Find where the given text appears and provide that cell's center as (x, y) coordinate. 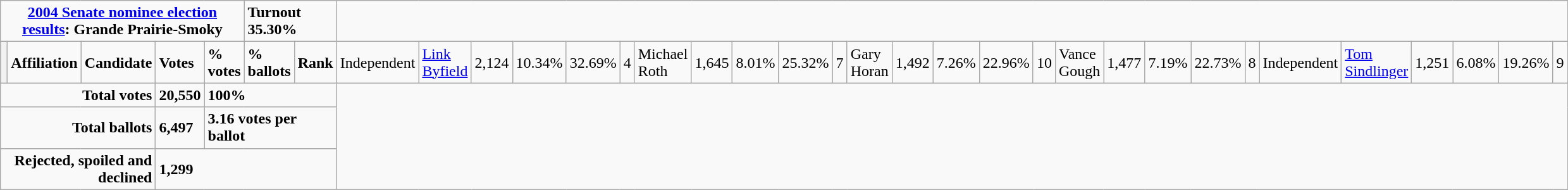
7.19% (1168, 62)
20,550 (180, 95)
4 (627, 62)
32.69% (593, 62)
8 (1252, 62)
Rejected, spoiled and declined (78, 168)
2004 Senate nominee election results: Grande Prairie-Smoky (123, 22)
Link Byfield (445, 62)
1,477 (1125, 62)
6.08% (1476, 62)
6,497 (180, 128)
100% (271, 95)
1,251 (1432, 62)
3.16 votes per ballot (271, 128)
Total votes (78, 95)
9 (1560, 62)
2,124 (492, 62)
% ballots (269, 62)
19.26% (1526, 62)
1,645 (712, 62)
10 (1044, 62)
7.26% (956, 62)
Turnout 35.30% (290, 22)
Tom Sindlinger (1376, 62)
% votes (224, 62)
Rank (315, 62)
Candidate (118, 62)
1,492 (912, 62)
Michael Roth (663, 62)
Affiliation (44, 62)
Total ballots (78, 128)
25.32% (806, 62)
10.34% (539, 62)
8.01% (755, 62)
22.73% (1218, 62)
Gary Horan (869, 62)
Vance Gough (1079, 62)
1,299 (246, 168)
22.96% (1006, 62)
Votes (180, 62)
7 (840, 62)
